Scan for the cell matching the given text and deliver its (X, Y) coordinate at center. 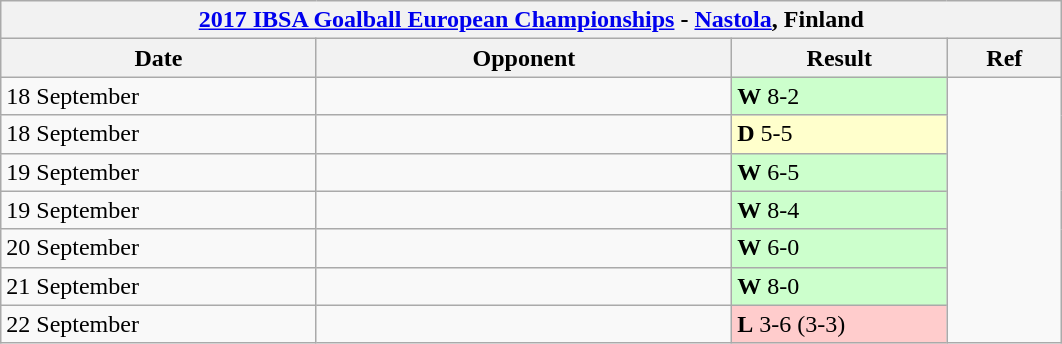
W 6-0 (840, 248)
L 3-6 (3-3) (840, 324)
22 September (158, 324)
W 8-4 (840, 210)
20 September (158, 248)
W 6-5 (840, 172)
Result (840, 58)
D 5-5 (840, 134)
W 8-0 (840, 286)
Ref (1004, 58)
21 September (158, 286)
Opponent (524, 58)
W 8-2 (840, 96)
Date (158, 58)
2017 IBSA Goalball European Championships - Nastola, Finland (532, 20)
